Pinpoint the cell where the given text exists, returning its (x, y) midpoint coordinate. 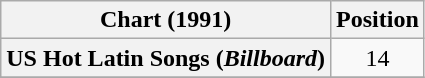
US Hot Latin Songs (Billboard) (166, 58)
14 (378, 58)
Position (378, 20)
Chart (1991) (166, 20)
